Provide the [x, y] coordinate of the cell's center where the given text is located.  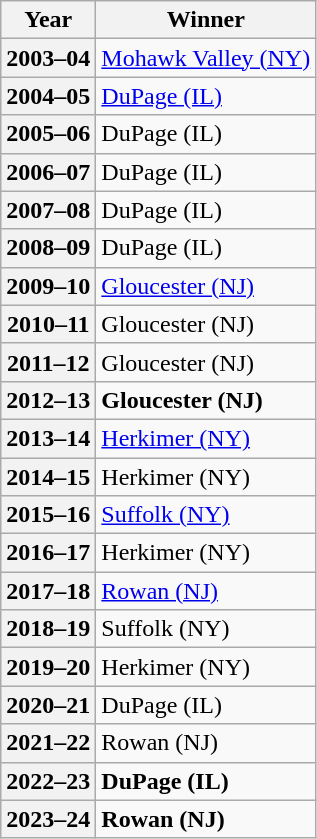
2015–16 [48, 515]
2008–09 [48, 248]
2021–22 [48, 743]
2018–19 [48, 629]
2011–12 [48, 362]
2007–08 [48, 210]
2006–07 [48, 172]
2016–17 [48, 553]
Winner [206, 20]
2014–15 [48, 477]
2005–06 [48, 134]
2003–04 [48, 58]
Year [48, 20]
2020–21 [48, 705]
Mohawk Valley (NY) [206, 58]
2012–13 [48, 400]
2022–23 [48, 781]
2004–05 [48, 96]
2009–10 [48, 286]
2010–11 [48, 324]
2019–20 [48, 667]
2023–24 [48, 819]
2013–14 [48, 438]
2017–18 [48, 591]
